For the text-containing cell, return its midpoint in [x, y] coordinate format. 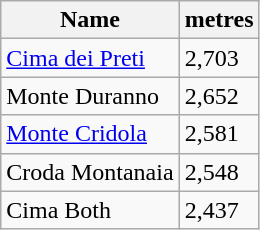
Monte Duranno [90, 96]
2,652 [219, 96]
Monte Cridola [90, 134]
metres [219, 20]
2,581 [219, 134]
Croda Montanaia [90, 172]
2,548 [219, 172]
2,703 [219, 58]
2,437 [219, 210]
Name [90, 20]
Cima Both [90, 210]
Cima dei Preti [90, 58]
